Scan for the cell matching the given text and deliver its [x, y] coordinate at center. 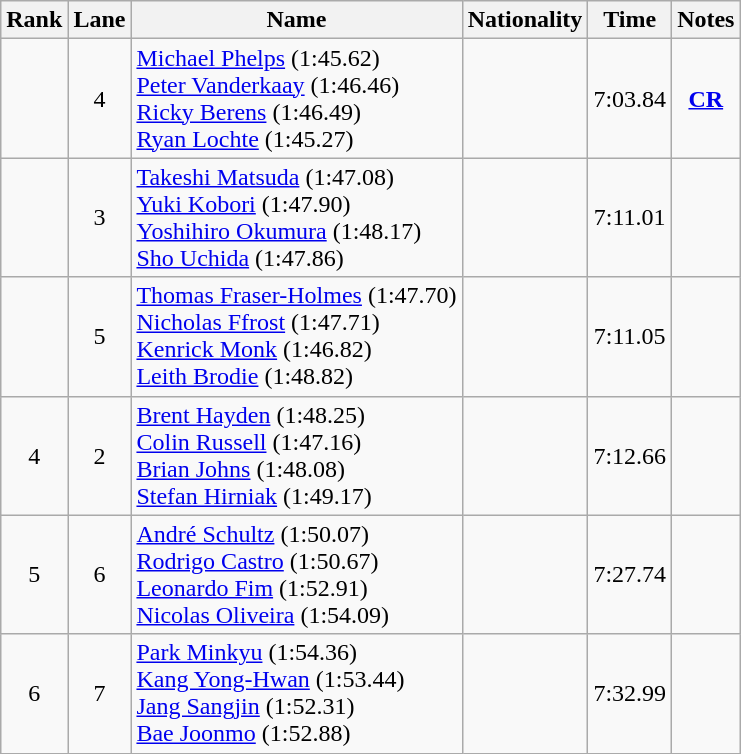
2 [100, 456]
7:32.99 [630, 694]
Thomas Fraser-Holmes (1:47.70) Nicholas Ffrost (1:47.71) Kenrick Monk (1:46.82) Leith Brodie (1:48.82) [296, 336]
André Schultz (1:50.07) Rodrigo Castro (1:50.67) Leonardo Fim (1:52.91) Nicolas Oliveira (1:54.09) [296, 574]
7 [100, 694]
7:11.05 [630, 336]
Michael Phelps (1:45.62) Peter Vanderkaay (1:46.46) Ricky Berens (1:46.49) Ryan Lochte (1:45.27) [296, 98]
Lane [100, 20]
Brent Hayden (1:48.25) Colin Russell (1:47.16) Brian Johns (1:48.08) Stefan Hirniak (1:49.17) [296, 456]
7:11.01 [630, 218]
7:27.74 [630, 574]
Notes [706, 20]
Name [296, 20]
Nationality [525, 20]
Time [630, 20]
3 [100, 218]
7:12.66 [630, 456]
Rank [34, 20]
7:03.84 [630, 98]
CR [706, 98]
Takeshi Matsuda (1:47.08) Yuki Kobori (1:47.90) Yoshihiro Okumura (1:48.17) Sho Uchida (1:47.86) [296, 218]
Park Minkyu (1:54.36) Kang Yong-Hwan (1:53.44) Jang Sangjin (1:52.31) Bae Joonmo (1:52.88) [296, 694]
